Find where the given text appears and provide that cell's center as (X, Y) coordinate. 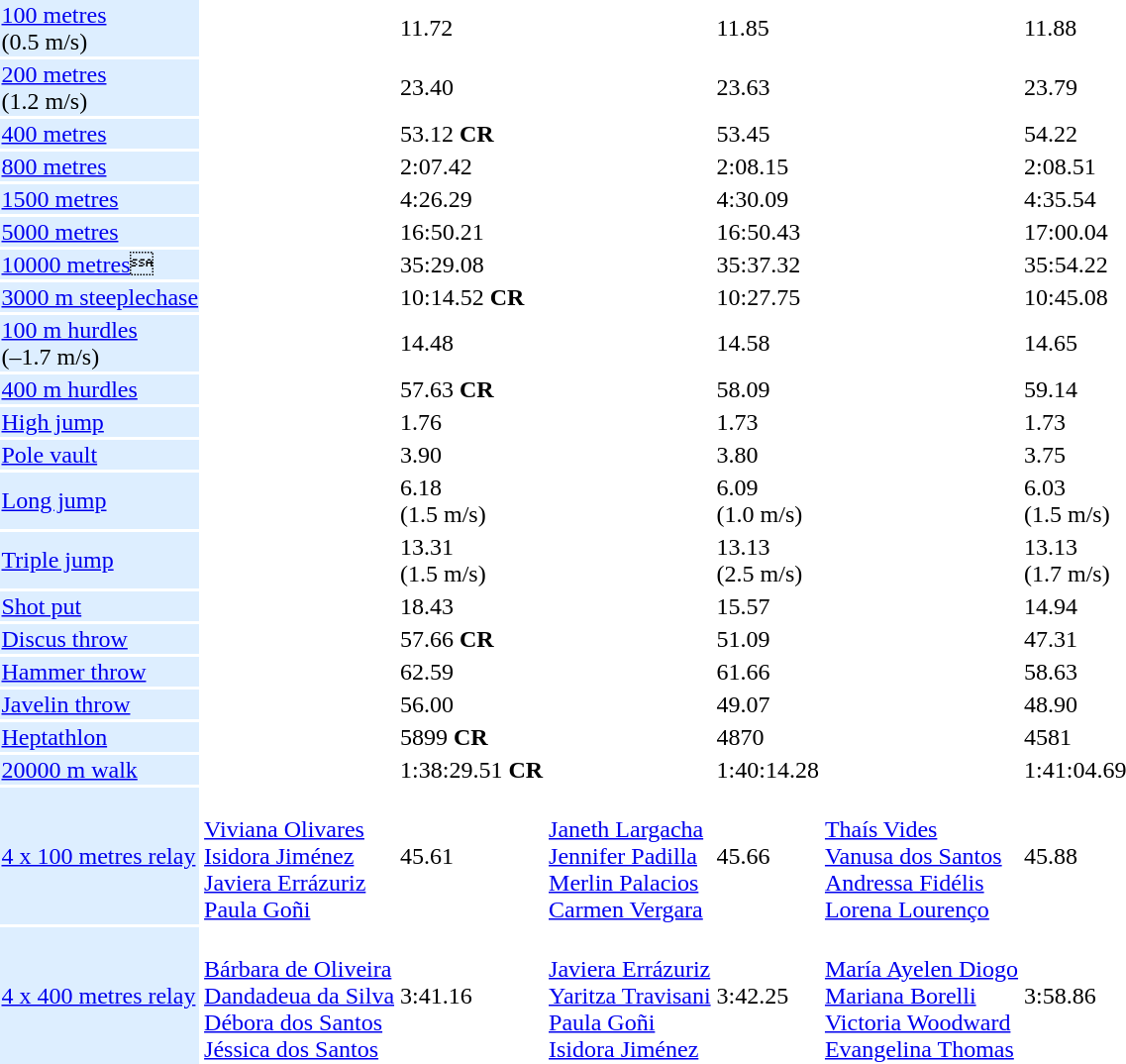
Thaís Vides Vanusa dos Santos Andressa Fidélis Lorena Lourenço (921, 856)
14.58 (768, 343)
Janeth Largacha Jennifer Padilla Merlin Palacios Carmen Vergara (630, 856)
Viviana Olivares Isidora Jiménez Javiera Errázuriz Paula Goñi (299, 856)
6.18 (1.5 m/s) (471, 501)
5000 metres (100, 232)
62.59 (471, 672)
61.66 (768, 672)
2:08.15 (768, 166)
35:37.32 (768, 265)
1:40:14.28 (768, 770)
1500 metres (100, 199)
3.90 (471, 455)
13.13 (2.5 m/s) (768, 561)
10:27.75 (768, 297)
3:41.16 (471, 996)
3.80 (768, 455)
Shot put (100, 606)
200 metres (1.2 m/s) (100, 87)
51.09 (768, 639)
1.76 (471, 422)
Hammer throw (100, 672)
5899 CR (471, 737)
4:26.29 (471, 199)
15.57 (768, 606)
35:29.08 (471, 265)
58.09 (768, 389)
Discus throw (100, 639)
Long jump (100, 501)
Pole vault (100, 455)
3:42.25 (768, 996)
4 x 400 metres relay (100, 996)
11.72 (471, 28)
María Ayelen Diogo Mariana Borelli Victoria Woodward Evangelina Thomas (921, 996)
6.09 (1.0 m/s) (768, 501)
45.66 (768, 856)
49.07 (768, 704)
Heptathlon (100, 737)
100 metres (0.5 m/s) (100, 28)
53.12 CR (471, 134)
10:14.52 CR (471, 297)
23.40 (471, 87)
100 m hurdles (–1.7 m/s) (100, 343)
16:50.43 (768, 232)
3000 m steeplechase (100, 297)
4:30.09 (768, 199)
Javelin throw (100, 704)
800 metres (100, 166)
4 x 100 metres relay (100, 856)
16:50.21 (471, 232)
Triple jump (100, 561)
Javiera Errázuriz Yaritza Travisani Paula Goñi Isidora Jiménez (630, 996)
4870 (768, 737)
400 m hurdles (100, 389)
400 metres (100, 134)
23.63 (768, 87)
1:38:29.51 CR (471, 770)
Bárbara de Oliveira Dandadeua da Silva Débora dos Santos Jéssica dos Santos (299, 996)
14.48 (471, 343)
45.61 (471, 856)
11.85 (768, 28)
13.31 (1.5 m/s) (471, 561)
57.63 CR (471, 389)
57.66 CR (471, 639)
20000 m walk (100, 770)
2:07.42 (471, 166)
56.00 (471, 704)
High jump (100, 422)
10000 metres (100, 265)
1.73 (768, 422)
53.45 (768, 134)
18.43 (471, 606)
